Scan for the cell matching the given text and deliver its [X, Y] coordinate at center. 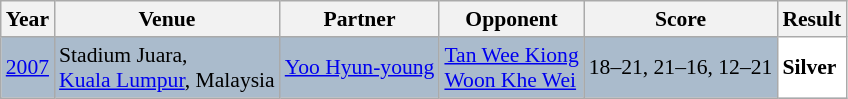
Score [681, 19]
Tan Wee Kiong Woon Khe Wei [511, 68]
Partner [360, 19]
Opponent [511, 19]
Venue [167, 19]
Stadium Juara,Kuala Lumpur, Malaysia [167, 68]
Year [28, 19]
Yoo Hyun-young [360, 68]
18–21, 21–16, 12–21 [681, 68]
Result [812, 19]
2007 [28, 68]
Silver [812, 68]
